Determine the [X, Y] coordinate at the center of the cell enclosing the given text.  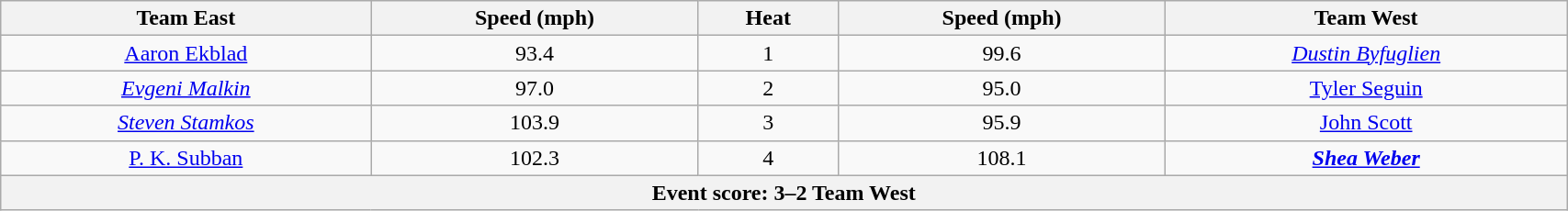
2 [768, 88]
95.0 [1001, 88]
108.1 [1001, 158]
4 [768, 158]
Evgeni Malkin [186, 88]
Tyler Seguin [1367, 88]
99.6 [1001, 53]
P. K. Subban [186, 158]
3 [768, 123]
Dustin Byfuglien [1367, 53]
Heat [768, 18]
Team West [1367, 18]
102.3 [535, 158]
95.9 [1001, 123]
Aaron Ekblad [186, 53]
Shea Weber [1367, 158]
97.0 [535, 88]
Team East [186, 18]
103.9 [535, 123]
Event score: 3–2 Team West [784, 193]
93.4 [535, 53]
Steven Stamkos [186, 123]
1 [768, 53]
John Scott [1367, 123]
